Locate the cell with the specified text and output its (X, Y) center coordinate. 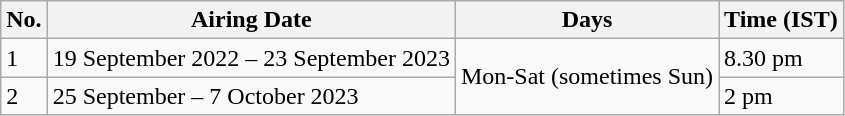
2 pm (782, 96)
Days (586, 20)
25 September – 7 October 2023 (251, 96)
No. (24, 20)
19 September 2022 – 23 September 2023 (251, 58)
8.30 pm (782, 58)
2 (24, 96)
Time (IST) (782, 20)
1 (24, 58)
Airing Date (251, 20)
Mon-Sat (sometimes Sun) (586, 77)
